Identify which cell holds the provided text, then report its [X, Y] central coordinate. 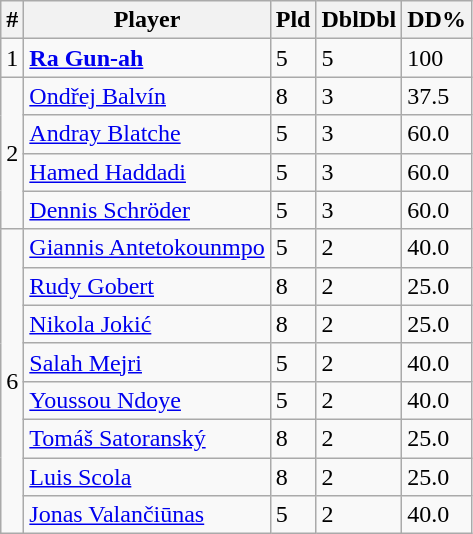
Ra Gun-ah [147, 58]
Luis Scola [147, 477]
Tomáš Satoranský [147, 438]
100 [437, 58]
37.5 [437, 96]
Giannis Antetokounmpo [147, 248]
Ondřej Balvín [147, 96]
DblDbl [359, 20]
Rudy Gobert [147, 286]
Salah Mejri [147, 362]
Pld [293, 20]
# [12, 20]
Player [147, 20]
DD% [437, 20]
Andray Blatche [147, 134]
Hamed Haddadi [147, 172]
6 [12, 381]
1 [12, 58]
Nikola Jokić [147, 324]
Dennis Schröder [147, 210]
Jonas Valančiūnas [147, 515]
Youssou Ndoye [147, 400]
